Find where the given text appears and provide that cell's center as (x, y) coordinate. 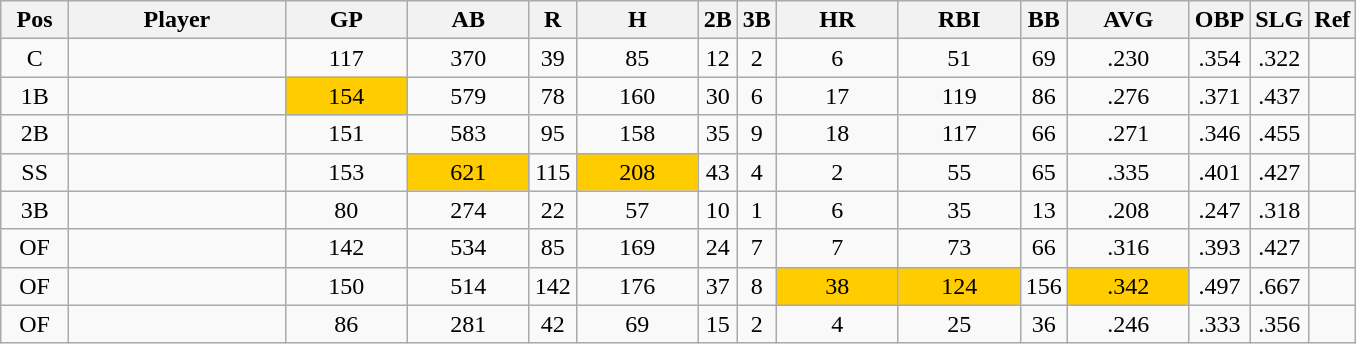
30 (718, 96)
H (637, 20)
579 (468, 96)
36 (1044, 324)
SLG (1280, 20)
17 (837, 96)
BB (1044, 20)
8 (756, 286)
18 (837, 134)
22 (552, 210)
.246 (1128, 324)
78 (552, 96)
156 (1044, 286)
55 (959, 172)
.333 (1219, 324)
1 (756, 210)
37 (718, 286)
95 (552, 134)
.497 (1219, 286)
154 (346, 96)
25 (959, 324)
160 (637, 96)
169 (637, 248)
176 (637, 286)
.230 (1128, 58)
HR (837, 20)
124 (959, 286)
.393 (1219, 248)
Player (178, 20)
43 (718, 172)
150 (346, 286)
38 (837, 286)
RBI (959, 20)
.667 (1280, 286)
.271 (1128, 134)
65 (1044, 172)
OBP (1219, 20)
151 (346, 134)
153 (346, 172)
57 (637, 210)
.247 (1219, 210)
.356 (1280, 324)
15 (718, 324)
208 (637, 172)
73 (959, 248)
534 (468, 248)
.208 (1128, 210)
281 (468, 324)
24 (718, 248)
80 (346, 210)
.401 (1219, 172)
GP (346, 20)
.371 (1219, 96)
158 (637, 134)
.354 (1219, 58)
.342 (1128, 286)
AVG (1128, 20)
9 (756, 134)
Pos (35, 20)
51 (959, 58)
.335 (1128, 172)
274 (468, 210)
621 (468, 172)
.318 (1280, 210)
13 (1044, 210)
42 (552, 324)
370 (468, 58)
.316 (1128, 248)
.455 (1280, 134)
Ref (1332, 20)
SS (35, 172)
.322 (1280, 58)
583 (468, 134)
AB (468, 20)
R (552, 20)
.276 (1128, 96)
39 (552, 58)
514 (468, 286)
.346 (1219, 134)
C (35, 58)
12 (718, 58)
119 (959, 96)
.437 (1280, 96)
115 (552, 172)
10 (718, 210)
1B (35, 96)
